Identify which cell holds the provided text, then report its [x, y] central coordinate. 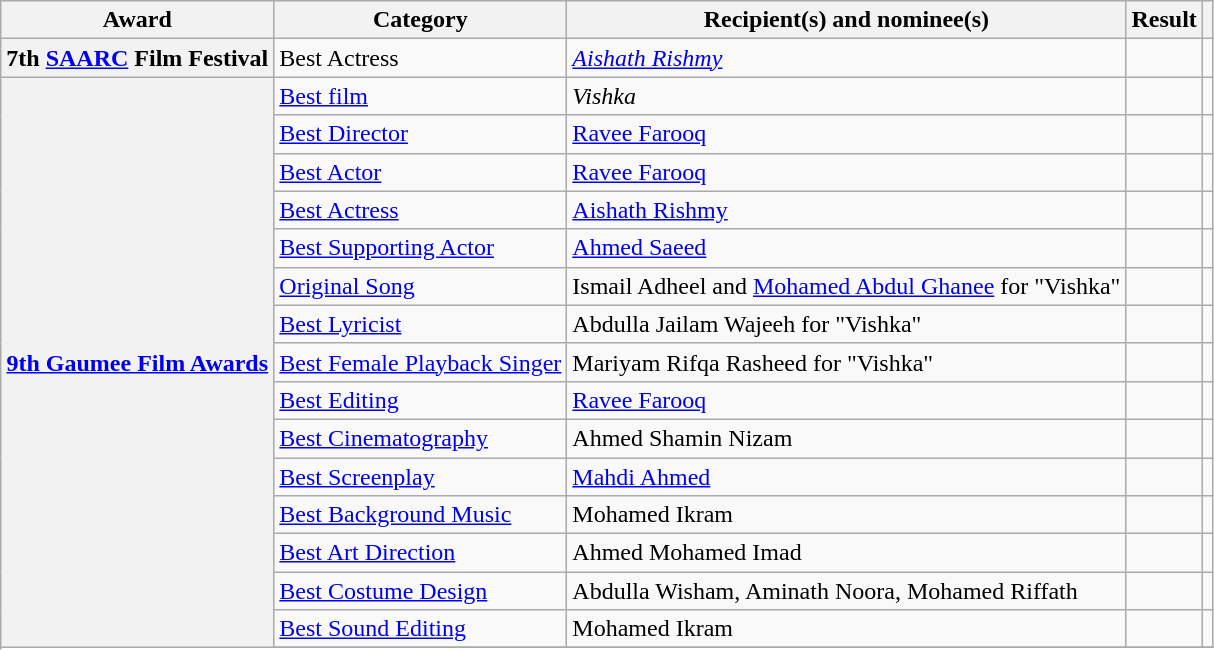
Best Cinematography [420, 438]
Mariyam Rifqa Rasheed for "Vishka" [846, 362]
Ahmed Shamin Nizam [846, 438]
Best Actor [420, 172]
Ahmed Mohamed Imad [846, 553]
Ahmed Saeed [846, 248]
Best Editing [420, 400]
Best Director [420, 134]
Best Art Direction [420, 553]
Original Song [420, 286]
Award [138, 20]
Best film [420, 96]
Vishka [846, 96]
Ismail Adheel and Mohamed Abdul Ghanee for "Vishka" [846, 286]
Best Lyricist [420, 324]
Mahdi Ahmed [846, 477]
Best Female Playback Singer [420, 362]
Best Screenplay [420, 477]
Best Sound Editing [420, 629]
Best Supporting Actor [420, 248]
7th SAARC Film Festival [138, 58]
Best Background Music [420, 515]
9th Gaumee Film Awards [138, 362]
Best Costume Design [420, 591]
Category [420, 20]
Abdulla Wisham, Aminath Noora, Mohamed Riffath [846, 591]
Abdulla Jailam Wajeeh for "Vishka" [846, 324]
Recipient(s) and nominee(s) [846, 20]
Result [1164, 20]
